Provide the [x, y] coordinate of the cell's center where the given text is located.  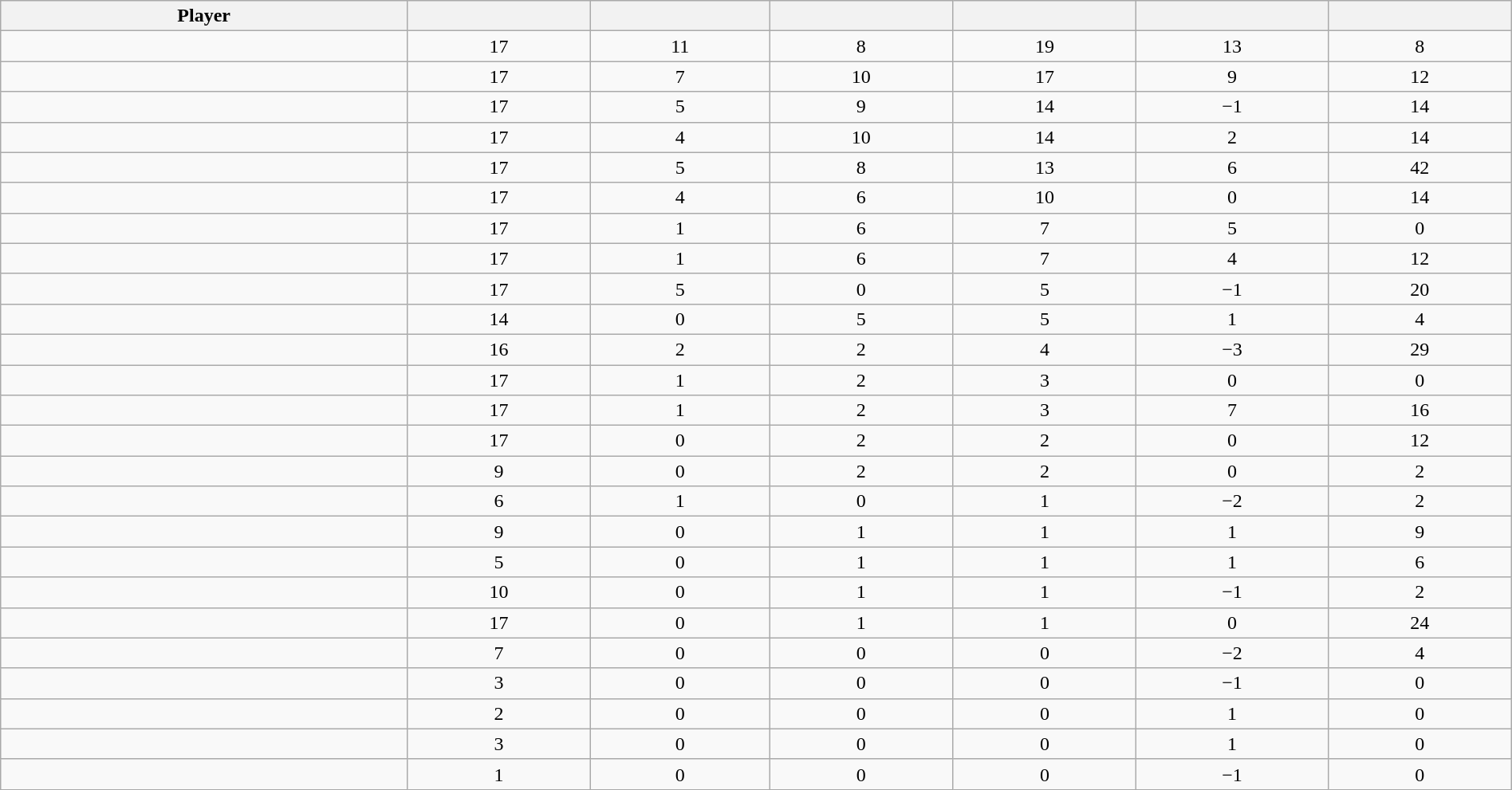
24 [1419, 623]
42 [1419, 167]
Player [204, 16]
11 [680, 46]
29 [1419, 349]
−3 [1232, 349]
19 [1045, 46]
20 [1419, 289]
